Provide the (X, Y) coordinate of the cell's center where the given text is located.  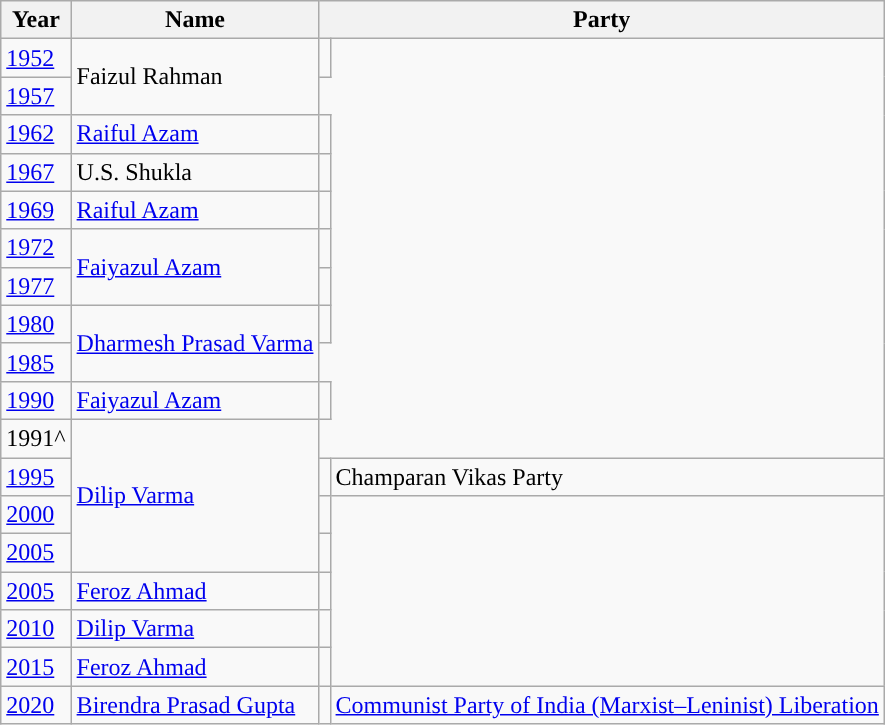
1990 (36, 400)
1969 (36, 210)
1995 (36, 477)
Party (602, 20)
1985 (36, 362)
1967 (36, 172)
1991^ (36, 438)
1977 (36, 286)
Faizul Rahman (195, 77)
Communist Party of India (Marxist–Leninist) Liberation (607, 705)
Champaran Vikas Party (607, 477)
1962 (36, 134)
Name (195, 20)
U.S. Shukla (195, 172)
2000 (36, 515)
Year (36, 20)
1957 (36, 96)
1980 (36, 324)
2020 (36, 705)
2015 (36, 667)
1952 (36, 58)
Dharmesh Prasad Varma (195, 343)
1972 (36, 248)
2010 (36, 629)
Birendra Prasad Gupta (195, 705)
